Scan for the cell matching the given text and deliver its (X, Y) coordinate at center. 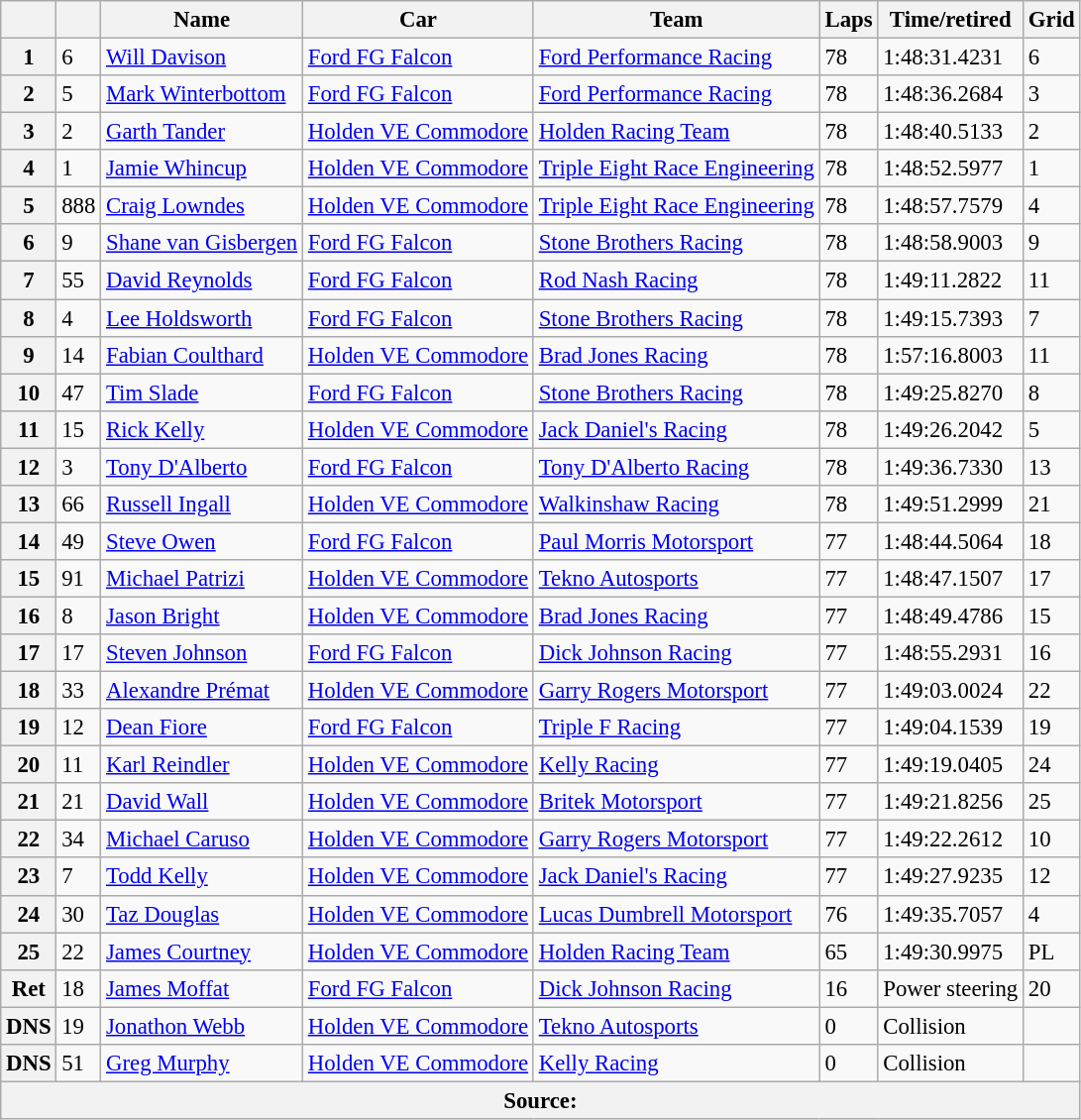
1:49:36.7330 (951, 467)
1:49:04.1539 (951, 728)
Will Davison (202, 57)
1:49:03.0024 (951, 691)
Steve Owen (202, 541)
1:48:47.1507 (951, 579)
Rick Kelly (202, 429)
23 (29, 877)
James Moffat (202, 988)
1:49:27.9235 (951, 877)
1:48:55.2931 (951, 653)
Alexandre Prémat (202, 691)
1:48:44.5064 (951, 541)
Jamie Whincup (202, 168)
65 (848, 952)
Ret (29, 988)
1:48:31.4231 (951, 57)
1:48:49.4786 (951, 616)
1:49:19.0405 (951, 765)
1:49:15.7393 (951, 318)
Laps (848, 20)
55 (79, 280)
1:49:26.2042 (951, 429)
1:49:51.2999 (951, 504)
Karl Reindler (202, 765)
51 (79, 1064)
1:49:11.2822 (951, 280)
1:49:21.8256 (951, 802)
David Wall (202, 802)
49 (79, 541)
1:49:25.8270 (951, 392)
Russell Ingall (202, 504)
Time/retired (951, 20)
Taz Douglas (202, 914)
Michael Caruso (202, 840)
Shane van Gisbergen (202, 243)
Dean Fiore (202, 728)
Team (676, 20)
1:48:52.5977 (951, 168)
Paul Morris Motorsport (676, 541)
30 (79, 914)
33 (79, 691)
Steven Johnson (202, 653)
91 (79, 579)
Car (418, 20)
Fabian Coulthard (202, 355)
1:57:16.8003 (951, 355)
James Courtney (202, 952)
Grid (1052, 20)
Todd Kelly (202, 877)
1:49:35.7057 (951, 914)
Source: (541, 1100)
PL (1052, 952)
1:49:30.9975 (951, 952)
Jonathon Webb (202, 1026)
Triple F Racing (676, 728)
Tony D'Alberto (202, 467)
David Reynolds (202, 280)
34 (79, 840)
Power steering (951, 988)
Garth Tander (202, 132)
Mark Winterbottom (202, 94)
Rod Nash Racing (676, 280)
1:48:36.2684 (951, 94)
Michael Patrizi (202, 579)
Greg Murphy (202, 1064)
Name (202, 20)
888 (79, 206)
47 (79, 392)
Lee Holdsworth (202, 318)
66 (79, 504)
Craig Lowndes (202, 206)
Walkinshaw Racing (676, 504)
Jason Bright (202, 616)
1:48:57.7579 (951, 206)
Lucas Dumbrell Motorsport (676, 914)
Britek Motorsport (676, 802)
76 (848, 914)
Tony D'Alberto Racing (676, 467)
Tim Slade (202, 392)
1:49:22.2612 (951, 840)
1:48:58.9003 (951, 243)
1:48:40.5133 (951, 132)
